Identify which cell holds the provided text, then report its [X, Y] central coordinate. 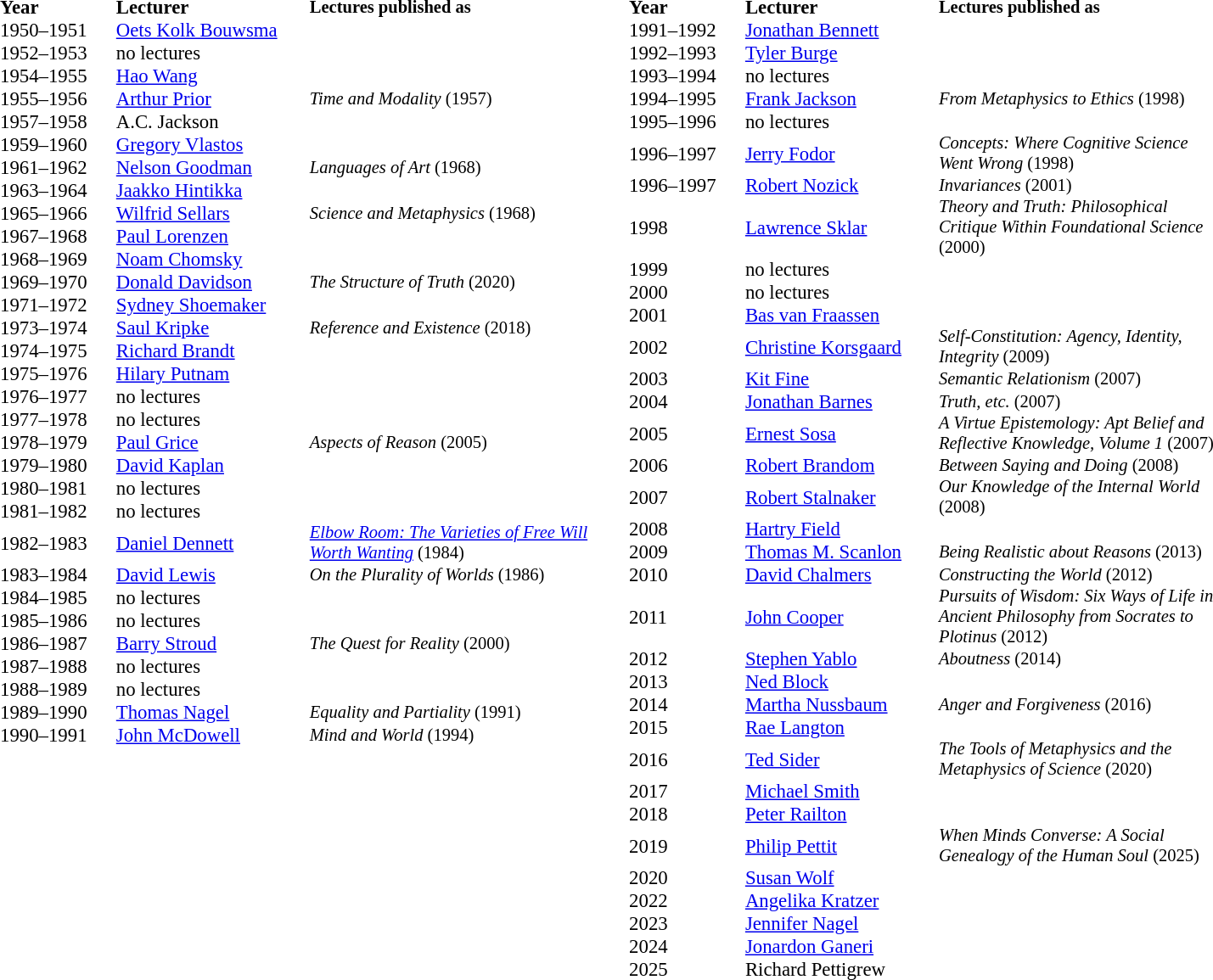
1999 [688, 270]
1992–1993 [688, 53]
2006 [688, 465]
2011 [688, 617]
1993–1994 [688, 76]
1985–1986 [58, 621]
1976–1977 [58, 397]
1991–1992 [688, 31]
2014 [688, 704]
2003 [688, 378]
1965–1966 [58, 214]
2002 [688, 347]
John McDowell [213, 735]
2020 [688, 877]
1979–1980 [58, 465]
2024 [688, 947]
Equality and Partiality (1991) [449, 713]
Paul Grice [213, 443]
1984–1985 [58, 597]
Saul Kripke [213, 328]
1988–1989 [58, 689]
Hao Wang [213, 76]
Hilary Putnam [213, 373]
2010 [688, 575]
2022 [688, 901]
John Cooper [842, 617]
1968–1969 [58, 260]
1961–1962 [58, 168]
1977–1978 [58, 419]
Susan Wolf [842, 877]
Jaakko Hintikka [213, 190]
David Chalmers [842, 575]
Nelson Goodman [213, 168]
1975–1976 [58, 373]
Jonathan Bennett [842, 31]
1987–1988 [58, 667]
Christine Korsgaard [842, 347]
2007 [688, 497]
Robert Stalnaker [842, 497]
2018 [688, 815]
Lawrence Sklar [842, 227]
Oets Kolk Bouwsma [213, 31]
Reference and Existence (2018) [449, 328]
David Kaplan [213, 465]
1981–1982 [58, 511]
Ernest Sosa [842, 434]
Robert Nozick [842, 185]
1980–1981 [58, 489]
Stephen Yablo [842, 658]
2013 [688, 682]
1971–1972 [58, 305]
1957–1958 [58, 122]
2005 [688, 434]
Bas van Fraassen [842, 316]
2023 [688, 923]
On the Plurality of Worlds (1986) [449, 575]
Angelika Kratzer [842, 901]
Barry Stroud [213, 643]
Gregory Vlastos [213, 144]
1973–1974 [58, 328]
Jonathan Barnes [842, 402]
1983–1984 [58, 575]
2008 [688, 529]
Ted Sider [842, 759]
Michael Smith [842, 791]
2009 [688, 552]
A.C. Jackson [213, 122]
Elbow Room: The Varieties of Free Will Worth Wanting (1984) [449, 543]
Thomas M. Scanlon [842, 552]
Richard Brandt [213, 351]
2016 [688, 759]
1974–1975 [58, 351]
Peter Railton [842, 815]
Jennifer Nagel [842, 923]
David Lewis [213, 575]
1994–1995 [688, 98]
Ned Block [842, 682]
1990–1991 [58, 735]
Thomas Nagel [213, 713]
Noam Chomsky [213, 260]
2012 [688, 658]
Mind and World (1994) [449, 735]
1986–1987 [58, 643]
Arthur Prior [213, 98]
Aspects of Reason (2005) [449, 443]
2017 [688, 791]
Paul Lorenzen [213, 236]
Robert Brandom [842, 465]
Daniel Dennett [213, 543]
The Quest for Reality (2000) [449, 643]
1982–1983 [58, 543]
1954–1955 [58, 76]
1978–1979 [58, 443]
1998 [688, 227]
Martha Nussbaum [842, 704]
1959–1960 [58, 144]
Science and Metaphysics (1968) [449, 214]
Donald Davidson [213, 282]
1989–1990 [58, 713]
1963–1964 [58, 190]
Sydney Shoemaker [213, 305]
The Structure of Truth (2020) [449, 282]
2015 [688, 728]
Kit Fine [842, 378]
2004 [688, 402]
Frank Jackson [842, 98]
Time and Modality (1957) [449, 98]
1995–1996 [688, 122]
1950–1951 [58, 31]
Languages of Art (1968) [449, 168]
Hartry Field [842, 529]
2001 [688, 316]
1952–1953 [58, 53]
2000 [688, 292]
Jonardon Ganeri [842, 947]
Rae Langton [842, 728]
Jerry Fodor [842, 154]
1967–1968 [58, 236]
Philip Pettit [842, 846]
2019 [688, 846]
Wilfrid Sellars [213, 214]
Tyler Burge [842, 53]
1969–1970 [58, 282]
1955–1956 [58, 98]
